Scan for the cell matching the given text and deliver its (X, Y) coordinate at center. 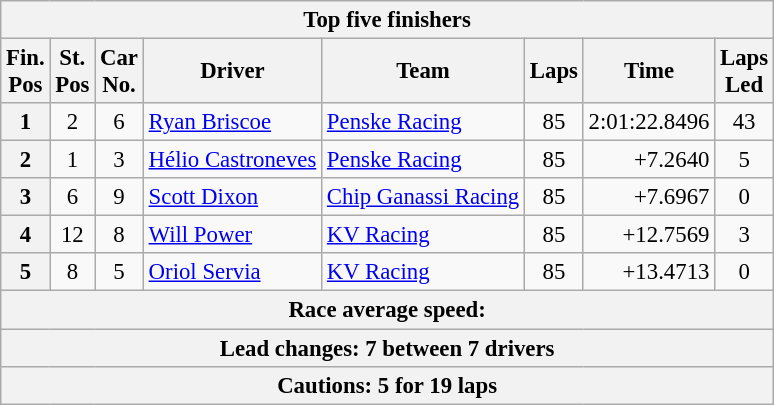
Fin.Pos (26, 72)
Race average speed: (388, 310)
+12.7569 (648, 235)
+7.6967 (648, 197)
2:01:22.8496 (648, 122)
St.Pos (72, 72)
12 (72, 235)
Laps (554, 72)
CarNo. (120, 72)
4 (26, 235)
Hélio Castroneves (232, 160)
Driver (232, 72)
Scott Dixon (232, 197)
Time (648, 72)
43 (744, 122)
9 (120, 197)
Chip Ganassi Racing (424, 197)
Top five finishers (388, 20)
Lead changes: 7 between 7 drivers (388, 348)
Cautions: 5 for 19 laps (388, 385)
Will Power (232, 235)
+13.4713 (648, 273)
Team (424, 72)
Oriol Servia (232, 273)
LapsLed (744, 72)
Ryan Briscoe (232, 122)
+7.2640 (648, 160)
